Determine the (x, y) coordinate at the center of the cell enclosing the given text.  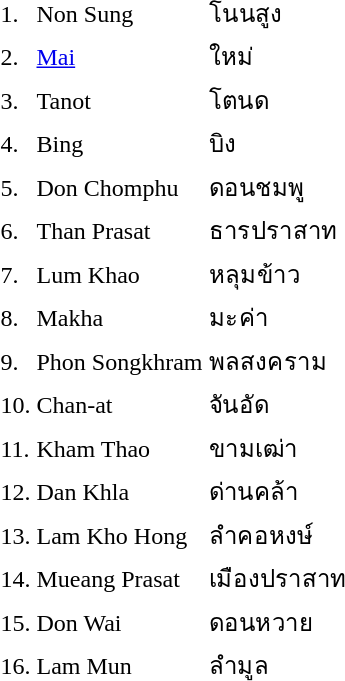
Than Prasat (120, 230)
Mai (120, 56)
Dan Khla (120, 492)
Phon Songkhram (120, 361)
Lum Khao (120, 274)
Chan-at (120, 404)
Tanot (120, 100)
Kham Thao (120, 448)
Don Chomphu (120, 187)
Makha (120, 318)
Lam Kho Hong (120, 535)
Mueang Prasat (120, 578)
Don Wai (120, 622)
Bing (120, 144)
